Extract the (x, y) coordinate from the center of the cell holding the provided text.  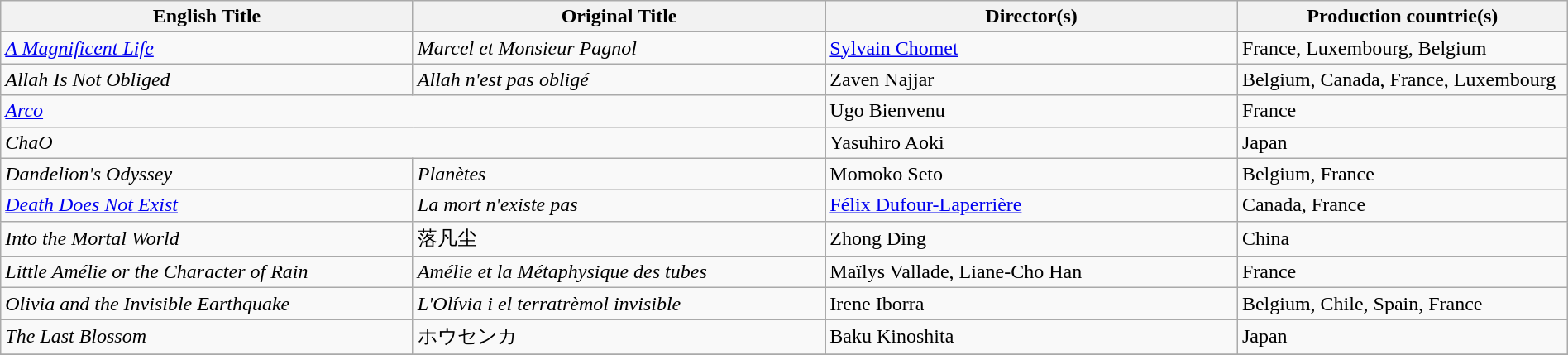
Director(s) (1032, 17)
Maïlys Vallade, Liane-Cho Han (1032, 272)
Irene Iborra (1032, 304)
Planètes (619, 174)
Zaven Najjar (1032, 79)
France, Luxembourg, Belgium (1403, 48)
Marcel et Monsieur Pagnol (619, 48)
落凡尘 (619, 238)
L'Olívia i el terratrèmol invisible (619, 304)
China (1403, 238)
Félix Dufour-Laperrière (1032, 205)
Amélie et la Métaphysique des tubes (619, 272)
Zhong Ding (1032, 238)
Death Does Not Exist (207, 205)
Belgium, Chile, Spain, France (1403, 304)
Belgium, Canada, France, Luxembourg (1403, 79)
Sylvain Chomet (1032, 48)
Olivia and the Invisible Earthquake (207, 304)
Dandelion's Odyssey (207, 174)
Little Amélie or the Character of Rain (207, 272)
Allah Is Not Obliged (207, 79)
Production countrie(s) (1403, 17)
ホウセンカ (619, 338)
Arco (414, 111)
The Last Blossom (207, 338)
Into the Mortal World (207, 238)
English Title (207, 17)
Baku Kinoshita (1032, 338)
Belgium, France (1403, 174)
Ugo Bienvenu (1032, 111)
Canada, France (1403, 205)
A Magnificent Life (207, 48)
La mort n'existe pas (619, 205)
Momoko Seto (1032, 174)
Original Title (619, 17)
Allah n'est pas obligé (619, 79)
Yasuhiro Aoki (1032, 142)
ChaO (414, 142)
